Capture the cell that displays the provided text and extract its (x, y) central coordinate. 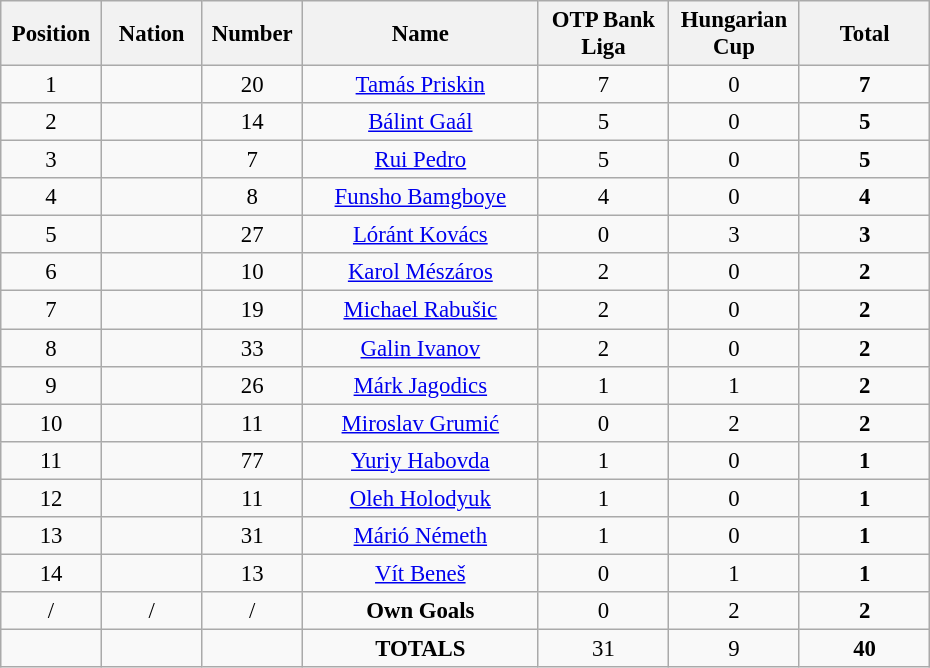
Tamás Priskin (421, 85)
OTP Bank Liga (604, 34)
Funsho Bamgboye (421, 197)
Lóránt Kovács (421, 235)
Bálint Gaál (421, 122)
33 (252, 348)
Name (421, 34)
Márk Jagodics (421, 385)
Oleh Holodyuk (421, 498)
Position (52, 34)
77 (252, 460)
27 (252, 235)
Michael Rabušic (421, 310)
Nation (152, 34)
Vít Beneš (421, 573)
Number (252, 34)
TOTALS (421, 648)
Own Goals (421, 611)
6 (52, 273)
Yuriy Habovda (421, 460)
26 (252, 385)
Karol Mészáros (421, 273)
Miroslav Grumić (421, 423)
Hungarian Cup (734, 34)
20 (252, 85)
Rui Pedro (421, 160)
Márió Németh (421, 536)
40 (864, 648)
Galin Ivanov (421, 348)
Total (864, 34)
19 (252, 310)
12 (52, 498)
